Identify which cell holds the provided text, then report its [x, y] central coordinate. 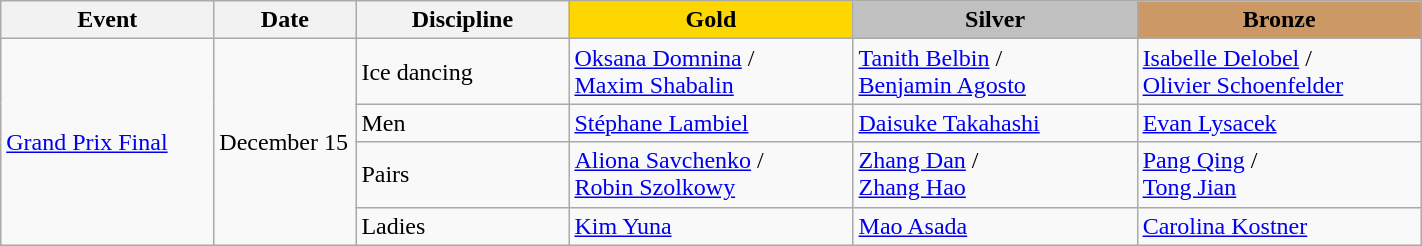
Gold [711, 20]
Pairs [462, 174]
Daisuke Takahashi [995, 123]
Pang Qing / Tong Jian [1279, 174]
Oksana Domnina / Maxim Shabalin [711, 72]
Carolina Kostner [1279, 226]
Stéphane Lambiel [711, 123]
Mao Asada [995, 226]
Zhang Dan / Zhang Hao [995, 174]
Grand Prix Final [108, 142]
Ladies [462, 226]
December 15 [285, 142]
Ice dancing [462, 72]
Discipline [462, 20]
Date [285, 20]
Event [108, 20]
Aliona Savchenko / Robin Szolkowy [711, 174]
Silver [995, 20]
Kim Yuna [711, 226]
Men [462, 123]
Bronze [1279, 20]
Tanith Belbin / Benjamin Agosto [995, 72]
Isabelle Delobel / Olivier Schoenfelder [1279, 72]
Evan Lysacek [1279, 123]
